Output the (x, y) coordinate of the center of the cell containing the given text.  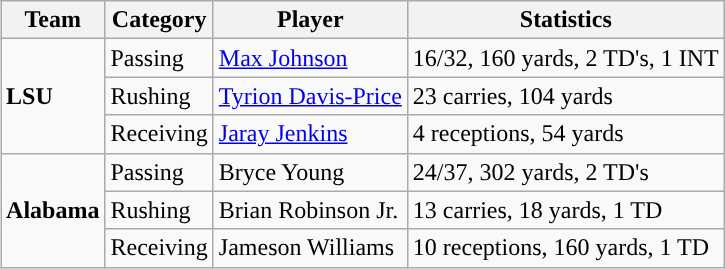
24/37, 302 yards, 2 TD's (566, 172)
Statistics (566, 20)
Brian Robinson Jr. (310, 210)
LSU (53, 96)
Max Johnson (310, 58)
Alabama (53, 210)
10 receptions, 160 yards, 1 TD (566, 248)
16/32, 160 yards, 2 TD's, 1 INT (566, 58)
Team (53, 20)
Jaray Jenkins (310, 134)
Category (159, 20)
23 carries, 104 yards (566, 96)
Jameson Williams (310, 248)
13 carries, 18 yards, 1 TD (566, 210)
Bryce Young (310, 172)
Tyrion Davis-Price (310, 96)
Player (310, 20)
4 receptions, 54 yards (566, 134)
